Extract the [X, Y] coordinate from the center of the cell holding the provided text.  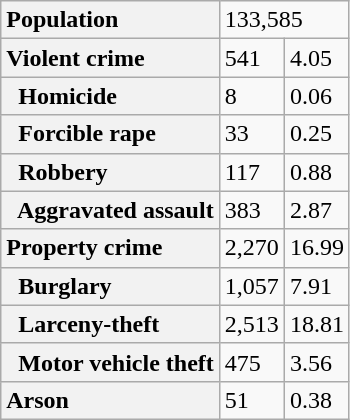
0.06 [316, 96]
541 [252, 58]
Robbery [110, 172]
8 [252, 96]
0.25 [316, 134]
16.99 [316, 248]
475 [252, 362]
2,513 [252, 324]
0.88 [316, 172]
7.91 [316, 286]
4.05 [316, 58]
Property crime [110, 248]
383 [252, 210]
Forcible rape [110, 134]
Population [110, 20]
Burglary [110, 286]
133,585 [284, 20]
Larceny-theft [110, 324]
0.38 [316, 400]
Motor vehicle theft [110, 362]
Aggravated assault [110, 210]
3.56 [316, 362]
33 [252, 134]
18.81 [316, 324]
2.87 [316, 210]
Homicide [110, 96]
1,057 [252, 286]
Violent crime [110, 58]
51 [252, 400]
117 [252, 172]
2,270 [252, 248]
Arson [110, 400]
